Capture the cell that displays the provided text and extract its (x, y) central coordinate. 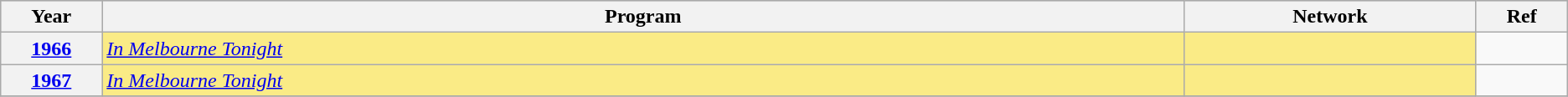
Year (52, 17)
Ref (1521, 17)
1966 (52, 48)
1967 (52, 80)
Network (1330, 17)
Program (643, 17)
